Locate the cell with the specified text and output its (x, y) center coordinate. 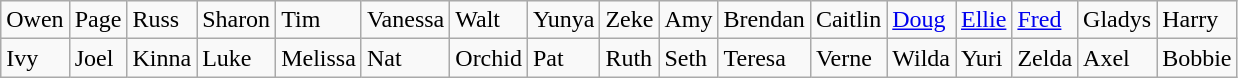
Seth (688, 58)
Page (98, 20)
Zelda (1045, 58)
Yunya (563, 20)
Sharon (236, 20)
Joel (98, 58)
Amy (688, 20)
Walt (489, 20)
Owen (35, 20)
Teresa (764, 58)
Gladys (1118, 20)
Orchid (489, 58)
Russ (162, 20)
Ivy (35, 58)
Caitlin (848, 20)
Harry (1197, 20)
Fred (1045, 20)
Pat (563, 58)
Doug (922, 20)
Bobbie (1197, 58)
Axel (1118, 58)
Zeke (630, 20)
Vanessa (405, 20)
Verne (848, 58)
Ellie (984, 20)
Nat (405, 58)
Brendan (764, 20)
Kinna (162, 58)
Luke (236, 58)
Ruth (630, 58)
Tim (319, 20)
Melissa (319, 58)
Yuri (984, 58)
Wilda (922, 58)
